Search for the cell housing the specified text and yield its (X, Y) center coordinate. 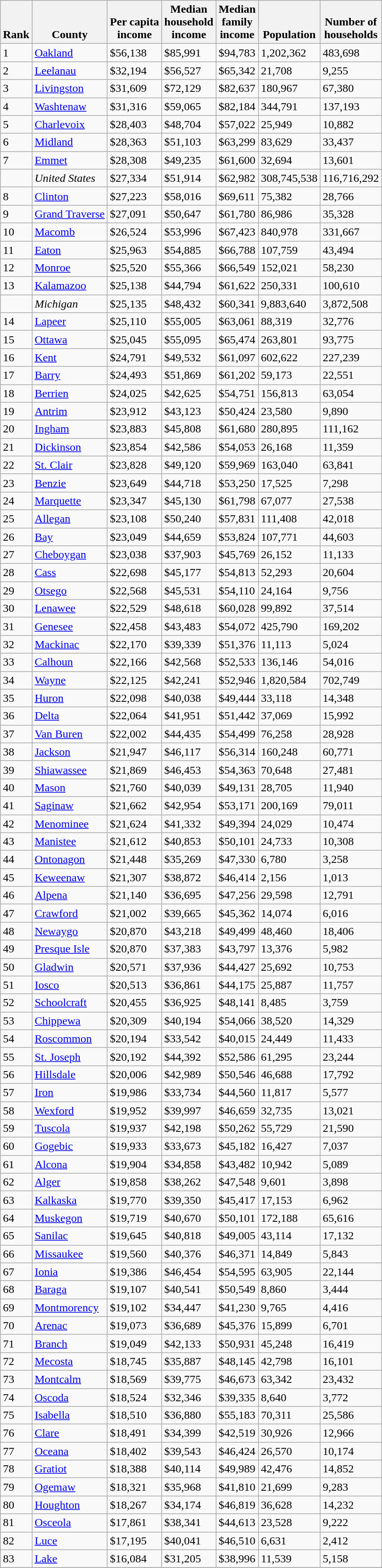
14,849 (290, 1254)
$25,138 (135, 286)
$40,015 (237, 1039)
Ionia (70, 1272)
18 (16, 393)
$60,341 (237, 304)
$19,904 (135, 1164)
63,342 (290, 1379)
$24,493 (135, 375)
$55,183 (237, 1415)
$23,828 (135, 465)
Tuscola (70, 1129)
$18,267 (135, 1505)
$40,541 (189, 1290)
$19,073 (135, 1325)
23,528 (290, 1523)
2,412 (351, 1541)
6,701 (351, 1325)
24,449 (290, 1039)
$39,997 (189, 1110)
$18,745 (135, 1361)
$45,808 (189, 429)
$35,269 (189, 860)
20 (16, 429)
Branch (70, 1343)
$19,937 (135, 1129)
$46,510 (237, 1541)
83,629 (290, 142)
$22,170 (135, 644)
Ingham (70, 429)
$61,780 (237, 214)
31 (16, 626)
$50,549 (237, 1290)
$23,108 (135, 519)
169,202 (351, 626)
$46,117 (189, 752)
26,168 (290, 447)
33 (16, 662)
$49,120 (189, 465)
Marquette (70, 501)
$37,903 (189, 555)
$24,791 (135, 357)
$18,402 (135, 1451)
28,766 (351, 196)
$27,223 (135, 196)
67 (16, 1272)
Kalkaska (70, 1200)
21,708 (290, 71)
$23,649 (135, 483)
$47,256 (237, 895)
12,791 (351, 895)
Cass (70, 573)
35,328 (351, 214)
58 (16, 1110)
4,416 (351, 1308)
14,232 (351, 1505)
$49,989 (237, 1469)
100,610 (351, 286)
$53,996 (189, 232)
$44,613 (237, 1523)
$52,586 (237, 1056)
5,089 (351, 1164)
9,255 (351, 71)
280,895 (290, 429)
$43,123 (189, 411)
$23,854 (135, 447)
Kent (70, 357)
Missaukee (70, 1254)
$21,002 (135, 913)
$44,659 (189, 536)
7 (16, 160)
56 (16, 1074)
10,942 (290, 1164)
$33,734 (189, 1092)
180,967 (290, 89)
11,757 (351, 985)
55 (16, 1056)
$47,330 (237, 860)
30,926 (290, 1433)
54 (16, 1039)
1,202,362 (290, 53)
$41,951 (189, 716)
39 (16, 770)
$66,788 (237, 250)
28 (16, 573)
22 (16, 465)
$44,435 (189, 734)
$63,061 (237, 322)
44,603 (351, 536)
156,813 (290, 393)
32,694 (290, 160)
Alger (70, 1182)
$45,182 (237, 1146)
63,054 (351, 393)
$18,491 (135, 1433)
227,239 (351, 357)
25,692 (290, 967)
33,118 (290, 698)
Wexford (70, 1110)
Allegan (70, 519)
83 (16, 1559)
200,169 (290, 805)
72 (16, 1361)
13,021 (351, 1110)
7,037 (351, 1146)
Barry (70, 375)
Grand Traverse (70, 214)
$42,625 (189, 393)
$49,005 (237, 1236)
Lenawee (70, 609)
$34,447 (189, 1308)
$59,969 (237, 465)
44 (16, 860)
Medianfamilyincome (237, 22)
Per capitaincome (135, 22)
Baraga (70, 1290)
$32,346 (189, 1397)
11,433 (351, 1039)
$45,177 (189, 573)
55,729 (290, 1129)
107,771 (290, 536)
$48,145 (237, 1361)
$21,662 (135, 805)
Number ofhouseholds (351, 22)
$65,474 (237, 340)
$20,309 (135, 1021)
$21,307 (135, 877)
3,444 (351, 1290)
Muskegon (70, 1218)
$51,103 (189, 142)
$53,171 (237, 805)
57 (16, 1092)
Lake (70, 1559)
17 (16, 375)
$57,831 (237, 519)
26,152 (290, 555)
$45,130 (189, 501)
$34,174 (189, 1505)
21,699 (290, 1487)
$52,533 (237, 662)
$49,444 (237, 698)
$82,637 (237, 89)
9 (16, 214)
$32,194 (135, 71)
$44,718 (189, 483)
$38,872 (189, 877)
$31,316 (135, 106)
65,616 (351, 1218)
69 (16, 1308)
Schoolcraft (70, 1003)
59 (16, 1129)
$50,931 (237, 1343)
$23,038 (135, 555)
$21,624 (135, 824)
$54,072 (237, 626)
Mecosta (70, 1361)
$28,363 (135, 142)
St. Clair (70, 465)
58,230 (351, 268)
$53,824 (237, 536)
425,790 (290, 626)
Clinton (70, 196)
4 (16, 106)
$54,066 (237, 1021)
$21,760 (135, 788)
$46,424 (237, 1451)
$22,064 (135, 716)
$22,458 (135, 626)
Mason (70, 788)
15,992 (351, 716)
2 (16, 71)
5 (16, 124)
$40,818 (189, 1236)
$61,622 (237, 286)
61,295 (290, 1056)
9,765 (290, 1308)
12,966 (351, 1433)
St. Joseph (70, 1056)
Mackinac (70, 644)
Bay (70, 536)
$46,414 (237, 877)
$49,394 (237, 824)
$60,028 (237, 609)
$38,341 (189, 1523)
6,631 (290, 1541)
$20,571 (135, 967)
$36,861 (189, 985)
$46,454 (189, 1272)
17,525 (290, 483)
$38,996 (237, 1559)
$17,861 (135, 1523)
Macomb (70, 232)
$43,483 (189, 626)
$39,350 (189, 1200)
37,514 (351, 609)
48 (16, 931)
38 (16, 752)
$22,529 (135, 609)
Clare (70, 1433)
23,244 (351, 1056)
68 (16, 1290)
Ogemaw (70, 1487)
$42,241 (189, 680)
331,667 (351, 232)
$42,586 (189, 447)
$42,519 (237, 1433)
16,427 (290, 1146)
71 (16, 1343)
$37,383 (189, 949)
$50,240 (189, 519)
51 (16, 985)
25,887 (290, 985)
$54,751 (237, 393)
70 (16, 1325)
16 (16, 357)
$25,520 (135, 268)
24,733 (290, 842)
Sanilac (70, 1236)
137,193 (351, 106)
11,113 (290, 644)
Alpena (70, 895)
3 (16, 89)
Huron (70, 698)
43,114 (290, 1236)
$22,002 (135, 734)
$54,813 (237, 573)
$54,595 (237, 1272)
Leelanau (70, 71)
Iron (70, 1092)
8,860 (290, 1290)
18,406 (351, 931)
14,329 (351, 1021)
$40,039 (189, 788)
136,146 (290, 662)
$46,819 (237, 1505)
59,173 (290, 375)
6 (16, 142)
$39,339 (189, 644)
70,648 (290, 770)
$18,524 (135, 1397)
17,132 (351, 1236)
15 (16, 340)
Emmet (70, 160)
$50,424 (237, 411)
62 (16, 1182)
$42,133 (189, 1343)
702,749 (351, 680)
32 (16, 644)
344,791 (290, 106)
8 (16, 196)
Chippewa (70, 1021)
$18,510 (135, 1415)
$35,968 (189, 1487)
$19,386 (135, 1272)
Livingston (70, 89)
$63,299 (237, 142)
Jackson (70, 752)
Delta (70, 716)
$31,205 (189, 1559)
37,069 (290, 716)
Monroe (70, 268)
1 (16, 53)
$36,880 (189, 1415)
$27,334 (135, 178)
60,771 (351, 752)
64 (16, 1218)
65 (16, 1236)
21,590 (351, 1129)
50 (16, 967)
16,101 (351, 1361)
$50,647 (189, 214)
63,905 (290, 1272)
$48,141 (237, 1003)
$49,235 (189, 160)
$42,568 (189, 662)
9,222 (351, 1523)
79,011 (351, 805)
14 (16, 322)
$28,403 (135, 124)
$54,110 (237, 591)
$40,114 (189, 1469)
3,772 (351, 1397)
$45,417 (237, 1200)
21 (16, 447)
3,759 (351, 1003)
$49,532 (189, 357)
Midland (70, 142)
602,622 (290, 357)
76 (16, 1433)
Presque Isle (70, 949)
Kalamazoo (70, 286)
10,174 (351, 1451)
Houghton (70, 1505)
$22,698 (135, 573)
3,258 (351, 860)
11,817 (290, 1092)
27,481 (351, 770)
$18,321 (135, 1487)
$17,195 (135, 1541)
23,580 (290, 411)
$57,022 (237, 124)
840,978 (290, 232)
$16,084 (135, 1559)
$24,025 (135, 393)
$19,560 (135, 1254)
$46,453 (189, 770)
Population (290, 22)
Osceola (70, 1523)
$45,531 (189, 591)
29,598 (290, 895)
$48,704 (189, 124)
35 (16, 698)
Michigan (70, 304)
$45,376 (237, 1325)
$61,798 (237, 501)
Benzie (70, 483)
67,380 (351, 89)
$54,885 (189, 250)
5,843 (351, 1254)
$23,347 (135, 501)
$61,202 (237, 375)
Eaton (70, 250)
$21,612 (135, 842)
111,162 (351, 429)
$33,673 (189, 1146)
26,570 (290, 1451)
46 (16, 895)
37 (16, 734)
$65,342 (237, 71)
88,319 (290, 322)
19 (16, 411)
$19,049 (135, 1343)
$35,887 (189, 1361)
5,982 (351, 949)
$42,954 (189, 805)
53 (16, 1021)
$18,569 (135, 1379)
Berrien (70, 393)
$55,005 (189, 322)
8,640 (290, 1397)
16,419 (351, 1343)
22,551 (351, 375)
6,780 (290, 860)
28,705 (290, 788)
25,586 (351, 1415)
$61,600 (237, 160)
52,293 (290, 573)
$56,527 (189, 71)
$19,645 (135, 1236)
$94,783 (237, 53)
13,601 (351, 160)
43,494 (351, 250)
42,798 (290, 1361)
13 (16, 286)
$58,016 (189, 196)
11,539 (290, 1559)
Medianhouseholdincome (189, 22)
32,735 (290, 1110)
$41,810 (237, 1487)
$20,194 (135, 1039)
14,852 (351, 1469)
$39,665 (189, 913)
Ontonagon (70, 860)
11,359 (351, 447)
$26,524 (135, 232)
54,016 (351, 662)
Iosco (70, 985)
$50,262 (237, 1129)
$19,770 (135, 1200)
Manistee (70, 842)
$67,423 (237, 232)
111,408 (290, 519)
$41,230 (237, 1308)
$85,991 (189, 53)
52 (16, 1003)
73 (16, 1379)
49 (16, 949)
Isabella (70, 1415)
$52,946 (237, 680)
46,688 (290, 1074)
263,801 (290, 340)
$72,129 (189, 89)
Keweenaw (70, 877)
27 (16, 555)
Arenac (70, 1325)
Otsego (70, 591)
33,437 (351, 142)
308,745,538 (290, 178)
45,248 (290, 1343)
$82,184 (237, 106)
$49,131 (237, 788)
11,940 (351, 788)
$28,308 (135, 160)
20,604 (351, 573)
3,898 (351, 1182)
78 (16, 1469)
$36,689 (189, 1325)
$23,912 (135, 411)
$33,542 (189, 1039)
Washtenaw (70, 106)
$44,794 (189, 286)
$40,194 (189, 1021)
$42,198 (189, 1129)
Montcalm (70, 1379)
28,928 (351, 734)
10,753 (351, 967)
$34,858 (189, 1164)
Gogebic (70, 1146)
$46,673 (237, 1379)
77 (16, 1451)
2,156 (290, 877)
24 (16, 501)
5,577 (351, 1092)
Cheboygan (70, 555)
107,759 (290, 250)
32,776 (351, 322)
Menominee (70, 824)
60 (16, 1146)
$21,947 (135, 752)
$25,045 (135, 340)
Luce (70, 1541)
5,024 (351, 644)
17,792 (351, 1074)
9,890 (351, 411)
$41,332 (189, 824)
$36,925 (189, 1003)
$18,388 (135, 1469)
$48,432 (189, 304)
5,158 (351, 1559)
$22,568 (135, 591)
67,077 (290, 501)
29 (16, 591)
United States (70, 178)
Gratiot (70, 1469)
30 (16, 609)
$59,065 (189, 106)
$23,049 (135, 536)
$66,549 (237, 268)
12 (16, 268)
$44,392 (189, 1056)
61 (16, 1164)
Saginaw (70, 805)
93,775 (351, 340)
63,841 (351, 465)
$25,110 (135, 322)
$20,006 (135, 1074)
$48,618 (189, 609)
$43,797 (237, 949)
24,029 (290, 824)
26 (16, 536)
79 (16, 1487)
81 (16, 1523)
$62,982 (237, 178)
$39,543 (189, 1451)
$38,262 (189, 1182)
36 (16, 716)
43 (16, 842)
27,538 (351, 501)
$51,914 (189, 178)
$19,102 (135, 1308)
63 (16, 1200)
15,899 (290, 1325)
86,986 (290, 214)
Ottawa (70, 340)
$46,659 (237, 1110)
$20,455 (135, 1003)
23 (16, 483)
42 (16, 824)
$54,499 (237, 734)
Shiawassee (70, 770)
34 (16, 680)
66 (16, 1254)
13,376 (290, 949)
$51,442 (237, 716)
172,188 (290, 1218)
$54,363 (237, 770)
$56,314 (237, 752)
7,298 (351, 483)
42,476 (290, 1469)
74 (16, 1397)
14,348 (351, 698)
6,016 (351, 913)
Hillsdale (70, 1074)
$56,138 (135, 53)
$44,175 (237, 985)
47 (16, 913)
$61,097 (237, 357)
$19,719 (135, 1218)
45 (16, 877)
$40,853 (189, 842)
38,520 (290, 1021)
99,892 (290, 609)
$19,952 (135, 1110)
$37,936 (189, 967)
$55,366 (189, 268)
$22,098 (135, 698)
Crawford (70, 913)
$21,869 (135, 770)
$25,135 (135, 304)
$31,609 (135, 89)
$22,166 (135, 662)
80 (16, 1505)
9,601 (290, 1182)
75,382 (290, 196)
9,883,640 (290, 304)
1,820,584 (290, 680)
6,962 (351, 1200)
14,074 (290, 913)
116,716,292 (351, 178)
$25,963 (135, 250)
163,040 (290, 465)
Calhoun (70, 662)
1,013 (351, 877)
$39,775 (189, 1379)
$44,560 (237, 1092)
36,628 (290, 1505)
Genesee (70, 626)
$19,933 (135, 1146)
25,949 (290, 124)
County (70, 22)
41 (16, 805)
3,872,508 (351, 304)
$55,095 (189, 340)
70,311 (290, 1415)
$45,362 (237, 913)
25 (16, 519)
$50,546 (237, 1074)
$53,250 (237, 483)
250,331 (290, 286)
Antrim (70, 411)
$44,427 (237, 967)
Van Buren (70, 734)
$42,989 (189, 1074)
17,153 (290, 1200)
82 (16, 1541)
23,432 (351, 1379)
Alcona (70, 1164)
$54,053 (237, 447)
$36,695 (189, 895)
11 (16, 250)
$40,038 (189, 698)
$47,548 (237, 1182)
10 (16, 232)
$27,091 (135, 214)
$20,192 (135, 1056)
$46,371 (237, 1254)
$49,499 (237, 931)
Oscoda (70, 1397)
Wayne (70, 680)
$43,218 (189, 931)
$61,680 (237, 429)
40 (16, 788)
Roscommon (70, 1039)
Oakland (70, 53)
10,882 (351, 124)
76,258 (290, 734)
9,283 (351, 1487)
483,698 (351, 53)
$19,858 (135, 1182)
$23,883 (135, 429)
Lapeer (70, 322)
Newaygo (70, 931)
152,021 (290, 268)
$43,482 (237, 1164)
22,144 (351, 1272)
$20,513 (135, 985)
$40,376 (189, 1254)
Charlevoix (70, 124)
11,133 (351, 555)
10,308 (351, 842)
8,485 (290, 1003)
$21,140 (135, 895)
$40,041 (189, 1541)
$69,611 (237, 196)
Rank (16, 22)
$19,986 (135, 1092)
$39,335 (237, 1397)
9,756 (351, 591)
$45,769 (237, 555)
75 (16, 1415)
$19,107 (135, 1290)
$34,399 (189, 1433)
Dickinson (70, 447)
$21,448 (135, 860)
24,164 (290, 591)
42,018 (351, 519)
$51,376 (237, 644)
$40,670 (189, 1218)
10,474 (351, 824)
$51,869 (189, 375)
160,248 (290, 752)
$22,125 (135, 680)
Gladwin (70, 967)
Montmorency (70, 1308)
48,460 (290, 931)
Oceana (70, 1451)
